Locate the cell with the specified text and output its [X, Y] center coordinate. 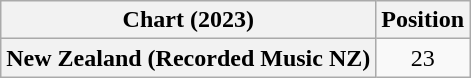
New Zealand (Recorded Music NZ) [188, 58]
23 [423, 58]
Position [423, 20]
Chart (2023) [188, 20]
